Return the [x, y] coordinate for the center point of the cell that contains the specified text.  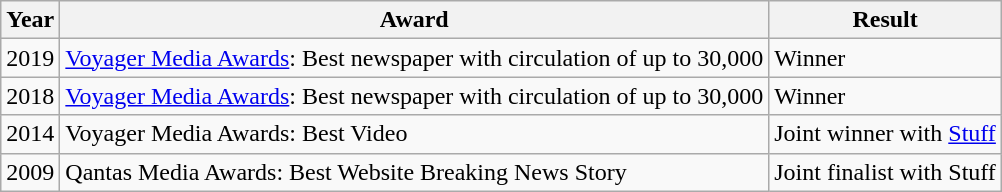
Joint winner with Stuff [886, 134]
Result [886, 20]
2018 [30, 96]
Year [30, 20]
2014 [30, 134]
Voyager Media Awards: Best Video [414, 134]
Qantas Media Awards: Best Website Breaking News Story [414, 172]
2019 [30, 58]
2009 [30, 172]
Award [414, 20]
Joint finalist with Stuff [886, 172]
